Output the (x, y) coordinate of the center of the cell containing the given text.  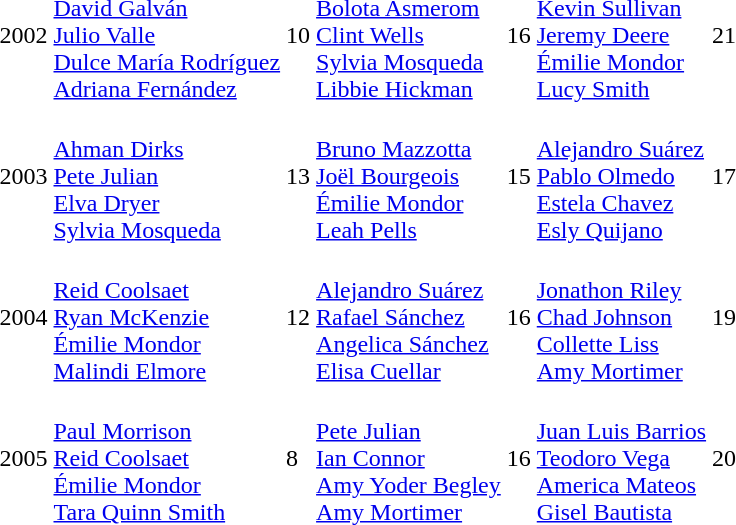
Ahman DirksPete JulianElva DryerSylvia Mosqueda (167, 176)
16 (518, 317)
Reid CoolsaetRyan McKenzieÉmilie MondorMalindi Elmore (167, 317)
Alejandro SuárezPablo OlmedoEstela ChavezEsly Quijano (621, 176)
Bruno MazzottaJoël BourgeoisÉmilie MondorLeah Pells (409, 176)
Alejandro SuárezRafael SánchezAngelica SánchezElisa Cuellar (409, 317)
13 (298, 176)
12 (298, 317)
15 (518, 176)
Jonathon RileyChad JohnsonCollette LissAmy Mortimer (621, 317)
